Output the [X, Y] coordinate of the center of the cell containing the given text.  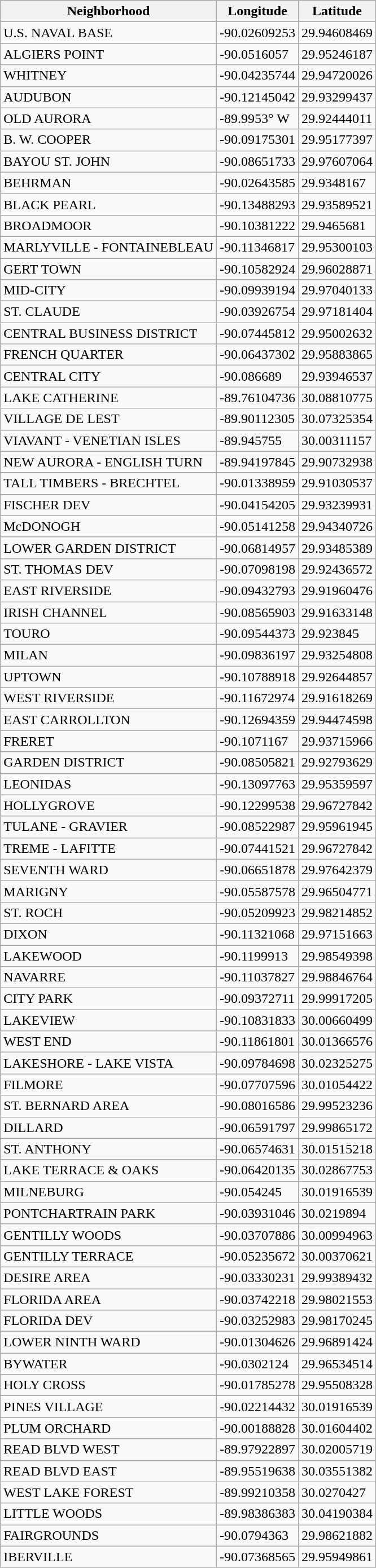
-90.07707596 [257, 1085]
B. W. COOPER [108, 140]
-90.09784698 [257, 1063]
29.95177397 [336, 140]
-90.12299538 [257, 805]
WHITNEY [108, 76]
BYWATER [108, 1364]
30.02867753 [336, 1170]
-90.10381222 [257, 226]
LAKE TERRACE & OAKS [108, 1170]
-90.11672974 [257, 698]
CITY PARK [108, 999]
ST. ROCH [108, 913]
29.9348167 [336, 183]
-90.09544373 [257, 634]
29.91618269 [336, 698]
30.02005719 [336, 1450]
-90.10582924 [257, 269]
-90.05209923 [257, 913]
29.97181404 [336, 312]
29.93254808 [336, 655]
29.96891424 [336, 1342]
-89.97922897 [257, 1450]
MARIGNY [108, 891]
-89.90112305 [257, 419]
-90.13488293 [257, 204]
30.01054422 [336, 1085]
30.08810775 [336, 398]
-90.06814957 [257, 548]
VIAVANT - VENETIAN ISLES [108, 441]
-90.02214432 [257, 1407]
-89.98386383 [257, 1514]
30.07325354 [336, 419]
29.95883865 [336, 355]
-90.054245 [257, 1192]
29.91030537 [336, 483]
29.98214852 [336, 913]
TREME - LAFITTE [108, 848]
29.97040133 [336, 290]
MID-CITY [108, 290]
29.99865172 [336, 1127]
BLACK PEARL [108, 204]
29.97607064 [336, 161]
BROADMOOR [108, 226]
29.95246187 [336, 54]
-90.03931046 [257, 1213]
FISCHER DEV [108, 505]
MILAN [108, 655]
IBERVILLE [108, 1557]
-90.07098198 [257, 569]
-90.02609253 [257, 33]
LAKESHORE - LAKE VISTA [108, 1063]
29.93715966 [336, 741]
-89.99210358 [257, 1492]
LAKEWOOD [108, 956]
ST. CLAUDE [108, 312]
-90.05235672 [257, 1256]
NAVARRE [108, 977]
-90.01785278 [257, 1385]
MARLYVILLE - FONTAINEBLEAU [108, 247]
-90.04235744 [257, 76]
-90.08016586 [257, 1106]
ST. BERNARD AREA [108, 1106]
-90.08505821 [257, 763]
FAIRGROUNDS [108, 1535]
READ BLVD EAST [108, 1471]
29.92436572 [336, 569]
-90.08522987 [257, 827]
-90.01338959 [257, 483]
GARDEN DISTRICT [108, 763]
-90.01304626 [257, 1342]
29.99389432 [336, 1278]
CENTRAL BUSINESS DISTRICT [108, 333]
-90.09432793 [257, 591]
29.9465681 [336, 226]
UPTOWN [108, 677]
BEHRMAN [108, 183]
-90.06574631 [257, 1149]
29.96504771 [336, 891]
LAKE CATHERINE [108, 398]
30.0270427 [336, 1492]
-90.0794363 [257, 1535]
GENTILLY WOODS [108, 1235]
EAST RIVERSIDE [108, 591]
U.S. NAVAL BASE [108, 33]
29.94474598 [336, 720]
30.02325275 [336, 1063]
30.00311157 [336, 441]
-90.09372711 [257, 999]
-90.03707886 [257, 1235]
GENTILLY TERRACE [108, 1256]
29.95961945 [336, 827]
29.97642379 [336, 870]
-90.12694359 [257, 720]
ALGIERS POINT [108, 54]
WEST LAKE FOREST [108, 1492]
-90.086689 [257, 376]
Latitude [336, 11]
DILLARD [108, 1127]
29.93485389 [336, 548]
LAKEVIEW [108, 1020]
30.03551382 [336, 1471]
LEONIDAS [108, 784]
-89.945755 [257, 441]
-90.10788918 [257, 677]
MILNEBURG [108, 1192]
HOLLYGROVE [108, 805]
-90.10831833 [257, 1020]
DIXON [108, 934]
-90.06591797 [257, 1127]
TULANE - GRAVIER [108, 827]
WEST RIVERSIDE [108, 698]
BAYOU ST. JOHN [108, 161]
29.923845 [336, 634]
29.98846764 [336, 977]
29.92644857 [336, 677]
-90.08651733 [257, 161]
29.93589521 [336, 204]
-90.03330231 [257, 1278]
-90.1199913 [257, 956]
-89.95519638 [257, 1471]
Neighborhood [108, 11]
PINES VILLAGE [108, 1407]
-90.11861801 [257, 1042]
SEVENTH WARD [108, 870]
29.94608469 [336, 33]
LITTLE WOODS [108, 1514]
29.91633148 [336, 612]
29.98170245 [336, 1321]
NEW AURORA - ENGLISH TURN [108, 462]
-90.13097763 [257, 784]
ST. THOMAS DEV [108, 569]
-90.11037827 [257, 977]
29.91960476 [336, 591]
29.95949861 [336, 1557]
DESIRE AREA [108, 1278]
-90.05141258 [257, 526]
AUDUBON [108, 97]
30.0219894 [336, 1213]
FLORIDA DEV [108, 1321]
-90.04154205 [257, 505]
-90.07368565 [257, 1557]
Longitude [257, 11]
McDONOGH [108, 526]
IRISH CHANNEL [108, 612]
29.92793629 [336, 763]
PLUM ORCHARD [108, 1428]
-90.03742218 [257, 1299]
OLD AURORA [108, 118]
30.01515218 [336, 1149]
-90.11346817 [257, 247]
30.04190384 [336, 1514]
-90.02643585 [257, 183]
29.95508328 [336, 1385]
-90.08565903 [257, 612]
30.00994963 [336, 1235]
-90.06420135 [257, 1170]
ST. ANTHONY [108, 1149]
FILMORE [108, 1085]
FRERET [108, 741]
-90.0302124 [257, 1364]
-90.07441521 [257, 848]
-89.76104736 [257, 398]
30.01366576 [336, 1042]
29.95002632 [336, 333]
29.98021553 [336, 1299]
FRENCH QUARTER [108, 355]
TOURO [108, 634]
29.93946537 [336, 376]
-89.94197845 [257, 462]
-90.03252983 [257, 1321]
-90.07445812 [257, 333]
-89.9953° W [257, 118]
-90.03926754 [257, 312]
29.99917205 [336, 999]
29.94720026 [336, 76]
29.96534514 [336, 1364]
LOWER GARDEN DISTRICT [108, 548]
29.97151663 [336, 934]
29.98549398 [336, 956]
-90.06437302 [257, 355]
29.96028871 [336, 269]
-90.12145042 [257, 97]
VILLAGE DE LEST [108, 419]
29.99523236 [336, 1106]
30.01604402 [336, 1428]
-90.09939194 [257, 290]
29.95359597 [336, 784]
PONTCHARTRAIN PARK [108, 1213]
HOLY CROSS [108, 1385]
FLORIDA AREA [108, 1299]
-90.1071167 [257, 741]
-90.05587578 [257, 891]
30.00370621 [336, 1256]
TALL TIMBERS - BRECHTEL [108, 483]
EAST CARROLLTON [108, 720]
READ BLVD WEST [108, 1450]
29.94340726 [336, 526]
-90.11321068 [257, 934]
-90.0516057 [257, 54]
CENTRAL CITY [108, 376]
-90.09836197 [257, 655]
30.00660499 [336, 1020]
LOWER NINTH WARD [108, 1342]
WEST END [108, 1042]
29.93299437 [336, 97]
29.92444011 [336, 118]
-90.09175301 [257, 140]
-90.06651878 [257, 870]
-90.00188828 [257, 1428]
GERT TOWN [108, 269]
29.95300103 [336, 247]
29.90732938 [336, 462]
29.98621882 [336, 1535]
29.93239931 [336, 505]
